Find where the given text appears and provide that cell's center as [x, y] coordinate. 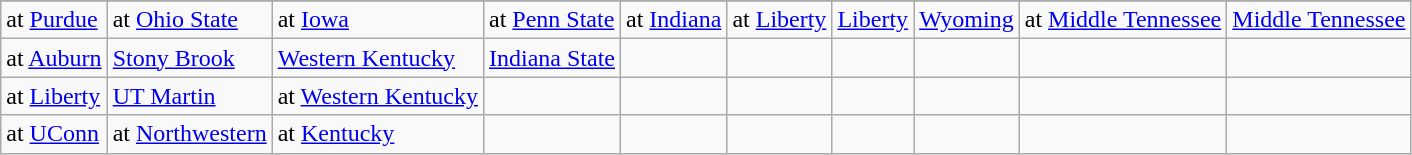
at Penn State [552, 20]
at Middle Tennessee [1123, 20]
at Purdue [54, 20]
at Northwestern [190, 134]
at Kentucky [378, 134]
at Auburn [54, 58]
Stony Brook [190, 58]
Liberty [873, 20]
at Iowa [378, 20]
Wyoming [967, 20]
Western Kentucky [378, 58]
Indiana State [552, 58]
at UConn [54, 134]
UT Martin [190, 96]
Middle Tennessee [1319, 20]
at Ohio State [190, 20]
at Indiana [674, 20]
at Western Kentucky [378, 96]
